Find where the given text appears and provide that cell's center as (X, Y) coordinate. 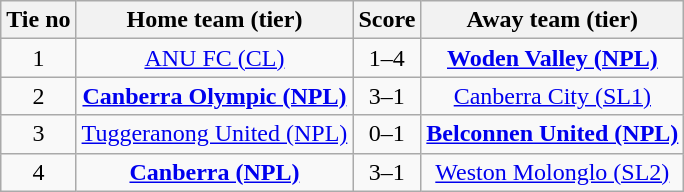
Home team (tier) (214, 20)
3 (38, 134)
Canberra Olympic (NPL) (214, 96)
ANU FC (CL) (214, 58)
1 (38, 58)
2 (38, 96)
Away team (tier) (552, 20)
Canberra (NPL) (214, 172)
4 (38, 172)
0–1 (387, 134)
Canberra City (SL1) (552, 96)
Woden Valley (NPL) (552, 58)
Belconnen United (NPL) (552, 134)
Tuggeranong United (NPL) (214, 134)
1–4 (387, 58)
Score (387, 20)
Weston Molonglo (SL2) (552, 172)
Tie no (38, 20)
